Find where the given text appears and provide that cell's center as (X, Y) coordinate. 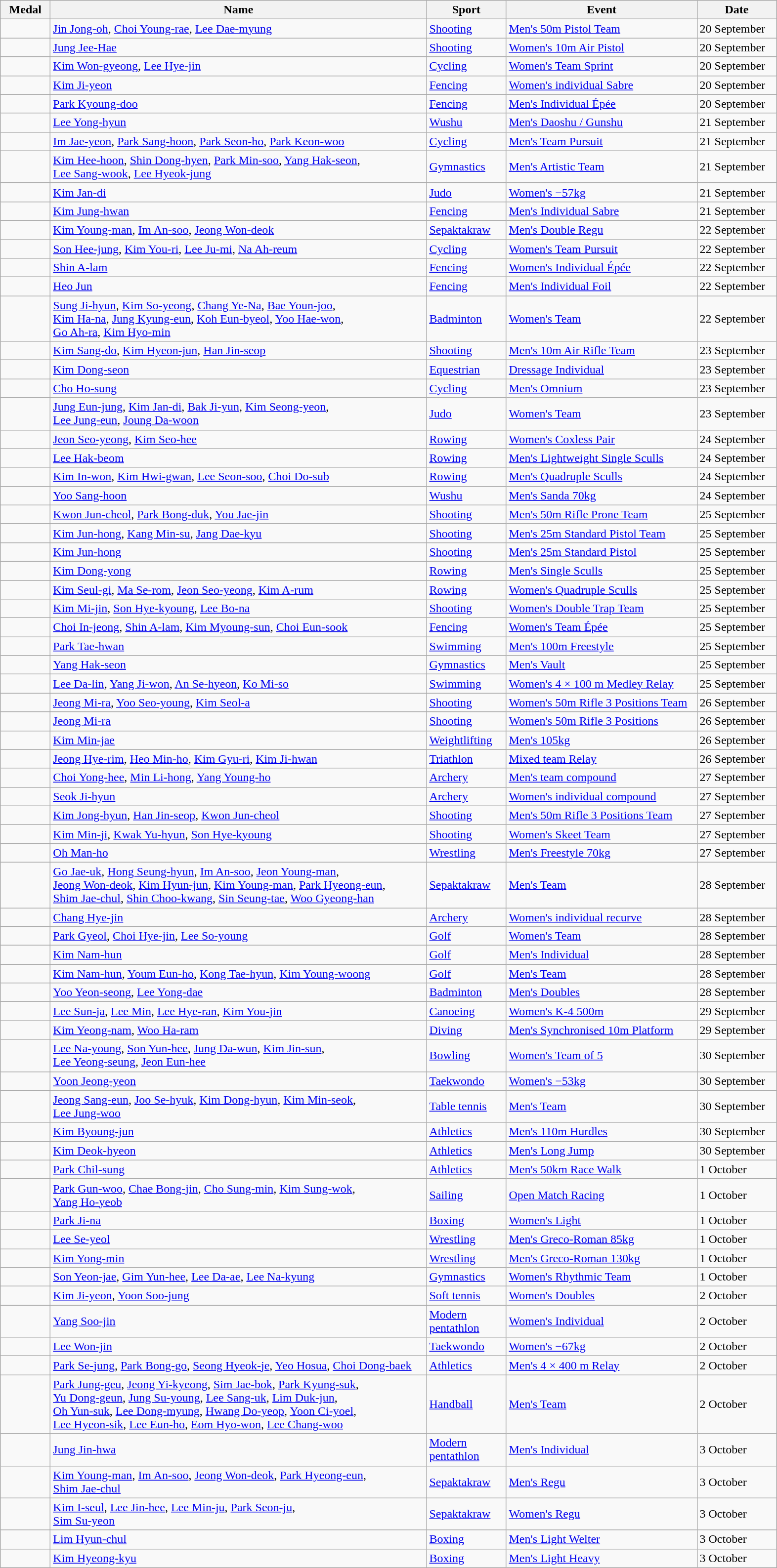
Men's Light Heavy (602, 1558)
Son Yeon-jae, Gim Yun-hee, Lee Da-ae, Lee Na-kyung (238, 1277)
Kim Yeong-nam, Woo Ha-ram (238, 1030)
Men's Synchronised 10m Platform (602, 1030)
Kim Min-ji, Kwak Yu-hyun, Son Hye-kyoung (238, 834)
Women's Skeet Team (602, 834)
Men's Greco-Roman 130kg (602, 1258)
Jung Eun-jung, Kim Jan-di, Bak Ji-yun, Kim Seong-yeon, Lee Jung-eun, Joung Da-woon (238, 414)
Medal (26, 10)
Women's K-4 500m (602, 1011)
Men's Light Welter (602, 1539)
Kim Deok-hyeon (238, 1151)
Women's Team Épée (602, 627)
Women's individual recurve (602, 917)
Table tennis (467, 1107)
Lee Hak-beom (238, 458)
Men's 10m Air Rifle Team (602, 351)
Jeong Mi-ra (238, 721)
Shin A-lam (238, 268)
Canoeing (467, 1011)
Men's Vault (602, 665)
Jung Jee-Hae (238, 47)
Men's 25m Standard Pistol Team (602, 533)
Women's −57kg (602, 192)
Kim Hee-hoon, Shin Dong-hyen, Park Min-soo, Yang Hak-seon, Lee Sang-wook, Lee Hyeok-jung (238, 167)
Handball (467, 1404)
Cho Ho-sung (238, 388)
Men's Artistic Team (602, 167)
Event (602, 10)
Jeong Sang-eun, Joo Se-hyuk, Kim Dong-hyun, Kim Min-seok,Lee Jung-woo (238, 1107)
Jeong Hye-rim, Heo Min-ho, Kim Gyu-ri, Kim Ji-hwan (238, 759)
Men's Greco-Roman 85kg (602, 1239)
Weightlifting (467, 740)
Kim Jun-hong (238, 552)
Men's Freestyle 70kg (602, 853)
Park Gun-woo, Chae Bong-jin, Cho Sung-min, Kim Sung-wok,Yang Ho-yeob (238, 1195)
Women's Doubles (602, 1296)
Women's 4 × 100 m Medley Relay (602, 684)
Men's Double Regu (602, 230)
Women's −53kg (602, 1081)
Oh Man-ho (238, 853)
Kim Hyeong-kyu (238, 1558)
Kim Min-jae (238, 740)
Women's Rhythmic Team (602, 1277)
Yang Soo-jin (238, 1321)
Choi Yong-hee, Min Li-hong, Yang Young-ho (238, 778)
Men's Quadruple Sculls (602, 477)
Kim Jung-hwan (238, 211)
Men's Daoshu / Gunshu (602, 123)
Triathlon (467, 759)
Park Chil-sung (238, 1169)
Men's Lightweight Single Sculls (602, 458)
Park Kyoung-doo (238, 104)
Lee Sun-ja, Lee Min, Lee Hye-ran, Kim You-jin (238, 1011)
Women's Light (602, 1220)
Soft tennis (467, 1296)
Jin Jong-oh, Choi Young-rae, Lee Dae-myung (238, 29)
Kim Jong-hyun, Han Jin-seop, Kwon Jun-cheol (238, 815)
Men's 110m Hurdles (602, 1132)
Kim Sang-do, Kim Hyeon-jun, Han Jin-seop (238, 351)
Men's 50m Pistol Team (602, 29)
Lee Yong-hyun (238, 123)
Date (736, 10)
Lee Se-yeol (238, 1239)
Kim I-seul, Lee Jin-hee, Lee Min-ju, Park Seon-ju,Sim Su-yeon (238, 1514)
Kim Byoung-jun (238, 1132)
Kim Dong-yong (238, 571)
Kim Seul-gi, Ma Se-rom, Jeon Seo-yeong, Kim A-rum (238, 589)
Name (238, 10)
Men's Individual Foil (602, 287)
Kim Young-man, Im An-soo, Jeong Won-deok (238, 230)
Kim Jan-di (238, 192)
Chang Hye-jin (238, 917)
Im Jae-yeon, Park Sang-hoon, Park Seon-ho, Park Keon-woo (238, 141)
Son Hee-jung, Kim You-ri, Lee Ju-mi, Na Ah-reum (238, 248)
Men's Doubles (602, 992)
Men's 100m Freestyle (602, 646)
Lee Da-lin, Yang Ji-won, An Se-hyeon, Ko Mi-so (238, 684)
Yoo Yeon-seong, Lee Yong-dae (238, 992)
Women's Coxless Pair (602, 439)
Men's Long Jump (602, 1151)
Men's Sanda 70kg (602, 495)
Kim In-won, Kim Hwi-gwan, Lee Seon-soo, Choi Do-sub (238, 477)
Men's 4 × 400 m Relay (602, 1365)
Women's Team Pursuit (602, 248)
Women's 50m Rifle 3 Positions (602, 721)
Lim Hyun-chul (238, 1539)
Lee Na-young, Son Yun-hee, Jung Da-wun, Kim Jin-sun,Lee Yeong-seung, Jeon Eun-hee (238, 1055)
Kim Nam-hun, Youm Eun-ho, Kong Tae-hyun, Kim Young-woong (238, 974)
Kim Nam-hun (238, 955)
Women's 50m Rifle 3 Positions Team (602, 702)
Lee Won-jin (238, 1347)
Diving (467, 1030)
Men's Omnium (602, 388)
Men's Single Sculls (602, 571)
Men's Team Pursuit (602, 141)
Kim Mi-jin, Son Hye-kyoung, Lee Bo-na (238, 609)
Sung Ji-hyun, Kim So-yeong, Chang Ye-Na, Bae Youn-joo, Kim Ha-na, Jung Kyung-eun, Koh Eun-byeol, Yoo Hae-won,Go Ah-ra, Kim Hyo-min (238, 319)
Men's Individual Épée (602, 104)
Kim Jun-hong, Kang Min-su, Jang Dae-kyu (238, 533)
Park Se-jung, Park Bong-go, Seong Hyeok-je, Yeo Hosua, Choi Dong-baek (238, 1365)
Kim Yong-min (238, 1258)
Kim Dong-seon (238, 370)
Park Gyeol, Choi Hye-jin, Lee So-young (238, 936)
Women's Team of 5 (602, 1055)
Kim Won-gyeong, Lee Hye-jin (238, 66)
Kim Ji-yeon, Yoon Soo-jung (238, 1296)
Men's Individual Sabre (602, 211)
Yoo Sang-hoon (238, 495)
Men's 50m Rifle 3 Positions Team (602, 815)
Bowling (467, 1055)
Kim Ji-yeon (238, 85)
Choi In-jeong, Shin A-lam, Kim Myoung-sun, Choi Eun-sook (238, 627)
Kwon Jun-cheol, Park Bong-duk, You Jae-jin (238, 514)
Dressage Individual (602, 370)
Equestrian (467, 370)
Jeon Seo-yeong, Kim Seo-hee (238, 439)
Jeong Mi-ra, Yoo Seo-young, Kim Seol-a (238, 702)
Women's individual compound (602, 796)
Heo Jun (238, 287)
Women's Double Trap Team (602, 609)
Women's Team Sprint (602, 66)
Women's Individual Épée (602, 268)
Women's 10m Air Pistol (602, 47)
Women's Quadruple Sculls (602, 589)
Men's Regu (602, 1482)
Women's individual Sabre (602, 85)
Seok Ji-hyun (238, 796)
Yang Hak-seon (238, 665)
Yoon Jeong-yeon (238, 1081)
Women's Individual (602, 1321)
Men's 25m Standard Pistol (602, 552)
Men's 105kg (602, 740)
Men's 50m Rifle Prone Team (602, 514)
Men's team compound (602, 778)
Women's Regu (602, 1514)
Open Match Racing (602, 1195)
Sport (467, 10)
Sailing (467, 1195)
Mixed team Relay (602, 759)
Park Tae-hwan (238, 646)
Men's 50km Race Walk (602, 1169)
Jung Jin-hwa (238, 1449)
Park Ji-na (238, 1220)
Women's −67kg (602, 1347)
Kim Young-man, Im An-soo, Jeong Won-deok, Park Hyeong-eun,Shim Jae-chul (238, 1482)
